Scan for the cell matching the given text and deliver its [x, y] coordinate at center. 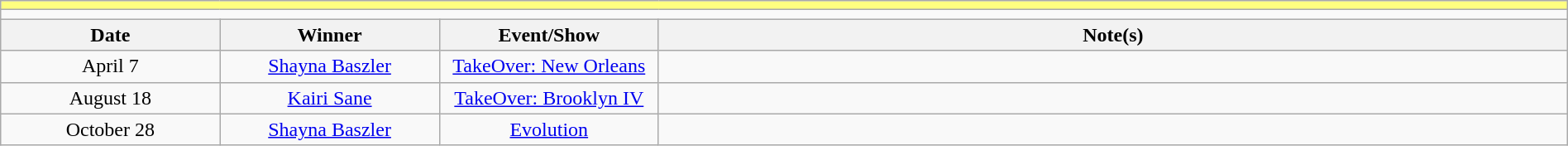
Date [111, 35]
Kairi Sane [329, 98]
August 18 [111, 98]
Evolution [549, 129]
April 7 [111, 66]
Event/Show [549, 35]
TakeOver: New Orleans [549, 66]
TakeOver: Brooklyn IV [549, 98]
Winner [329, 35]
October 28 [111, 129]
Note(s) [1113, 35]
